Locate the cell with the specified text and output its (x, y) center coordinate. 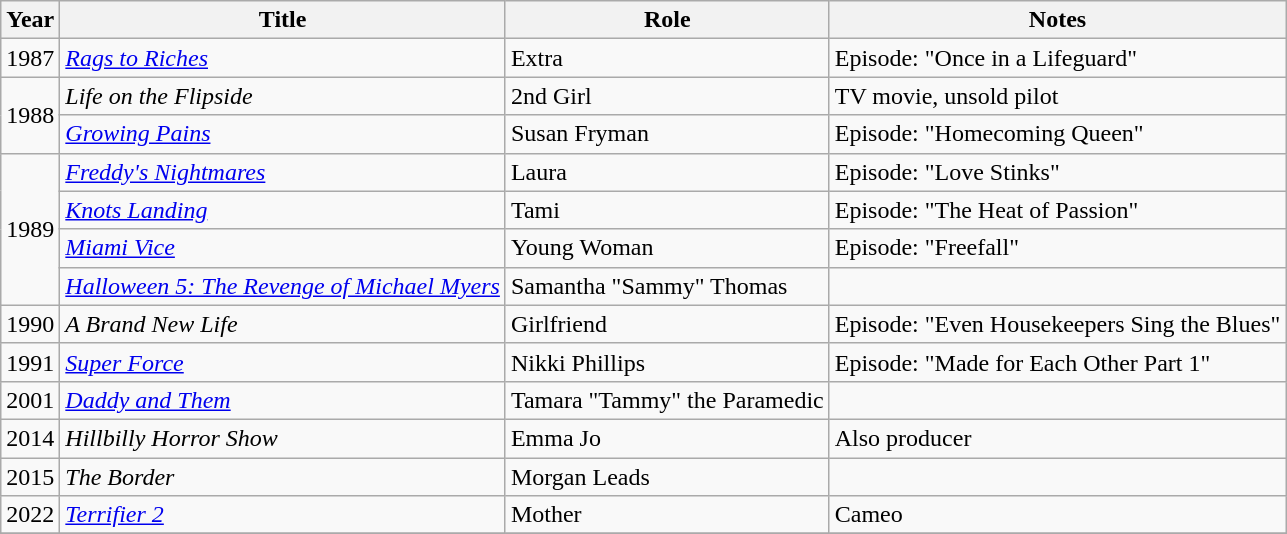
Knots Landing (283, 210)
A Brand New Life (283, 324)
Nikki Phillips (667, 362)
Laura (667, 172)
Role (667, 20)
Cameo (1058, 515)
Samantha "Sammy" Thomas (667, 286)
Episode: "The Heat of Passion" (1058, 210)
2nd Girl (667, 96)
Rags to Riches (283, 58)
1987 (30, 58)
Episode: "Made for Each Other Part 1" (1058, 362)
Life on the Flipside (283, 96)
2015 (30, 477)
Freddy's Nightmares (283, 172)
The Border (283, 477)
Also producer (1058, 438)
Title (283, 20)
Miami Vice (283, 248)
Girlfriend (667, 324)
Daddy and Them (283, 400)
Episode: "Freefall" (1058, 248)
TV movie, unsold pilot (1058, 96)
1991 (30, 362)
2014 (30, 438)
Episode: "Even Housekeepers Sing the Blues" (1058, 324)
Episode: "Homecoming Queen" (1058, 134)
Young Woman (667, 248)
Terrifier 2 (283, 515)
Halloween 5: The Revenge of Michael Myers (283, 286)
Year (30, 20)
Morgan Leads (667, 477)
Susan Fryman (667, 134)
Episode: "Love Stinks" (1058, 172)
1989 (30, 229)
2022 (30, 515)
Tamara "Tammy" the Paramedic (667, 400)
1990 (30, 324)
Episode: "Once in a Lifeguard" (1058, 58)
Hillbilly Horror Show (283, 438)
Mother (667, 515)
Emma Jo (667, 438)
Tami (667, 210)
1988 (30, 115)
2001 (30, 400)
Notes (1058, 20)
Super Force (283, 362)
Extra (667, 58)
Growing Pains (283, 134)
